Find where the given text appears and provide that cell's center as (X, Y) coordinate. 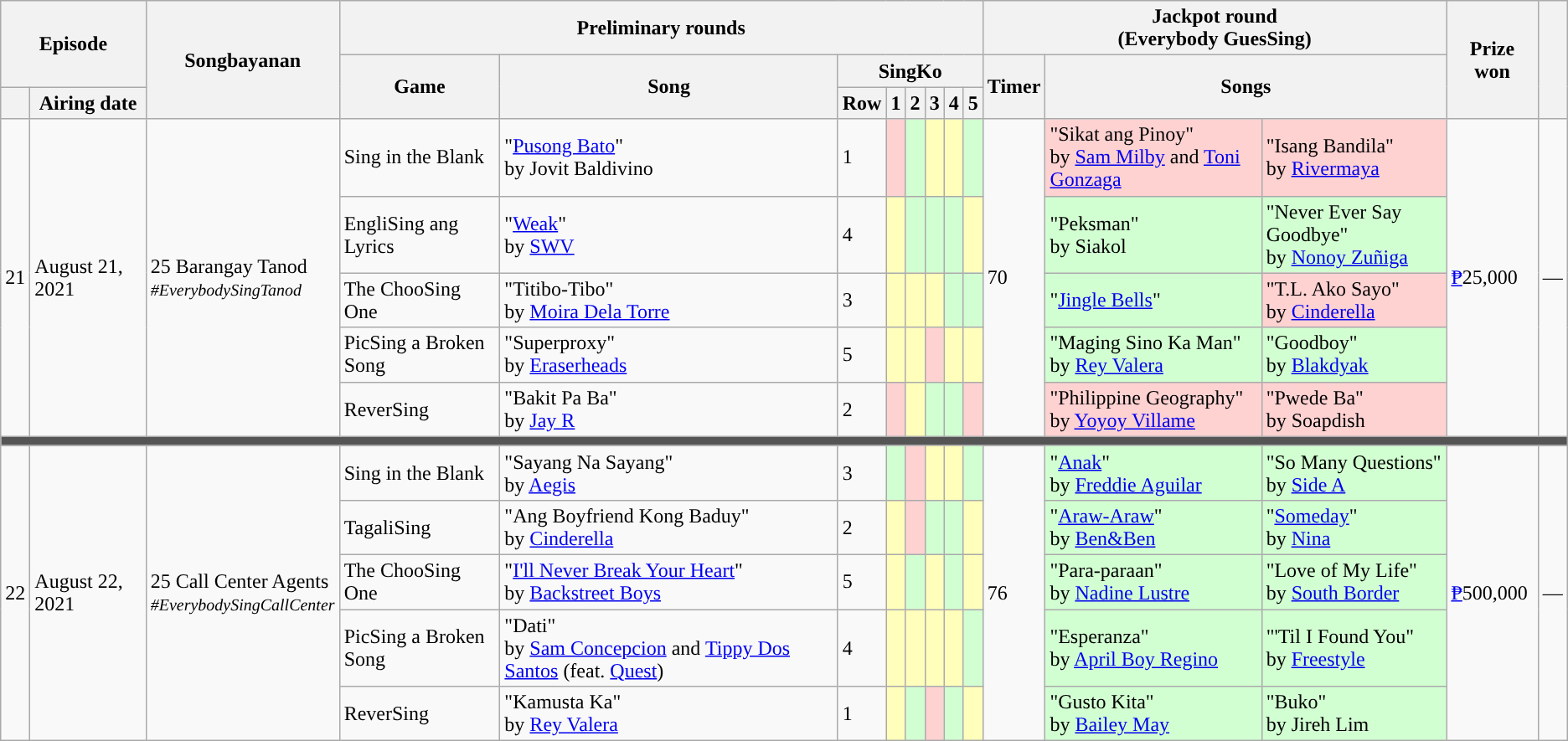
"Ang Boyfriend Kong Baduy"by Cinderella (668, 527)
"Titibo-Tibo"by Moira Dela Torre (668, 300)
TagaliSing (420, 527)
"Anak"by Freddie Aguilar (1153, 472)
₱25,000 (1493, 278)
"Buko"by Jireh Lim (1354, 713)
August 22, 2021 (88, 593)
"Esperanza"by April Boy Regino (1153, 648)
Episode (74, 44)
"Para-paraan"by Nadine Lustre (1153, 581)
Timer (1014, 87)
"Weak"by SWV (668, 234)
Preliminary rounds (661, 28)
70 (1014, 278)
"Never Ever Say Goodbye"by Nonoy Zuñiga (1354, 234)
Game (420, 87)
SingKo (910, 71)
76 (1014, 593)
"So Many Questions"by Side A (1354, 472)
"Pusong Bato"by Jovit Baldivino (668, 157)
"Love of My Life" by South Border (1354, 581)
Songbayanan (243, 60)
"Araw-Araw"by Ben&Ben (1153, 527)
"Philippine Geography"by Yoyoy Villame (1153, 409)
Row (862, 103)
"'Til I Found You"by Freestyle (1354, 648)
"Pwede Ba"by Soapdish (1354, 409)
"Someday"by Nina (1354, 527)
"T.L. Ako Sayo"by Cinderella (1354, 300)
"Jingle Bells" (1153, 300)
"I'll Never Break Your Heart"by Backstreet Boys (668, 581)
"Maging Sino Ka Man"by Rey Valera (1153, 355)
Songs (1246, 87)
"Sayang Na Sayang"by Aegis (668, 472)
Airing date (88, 103)
₱500,000 (1493, 593)
Prize won (1493, 60)
"Isang Bandila"by Rivermaya (1354, 157)
25 Call Center Agents#EverybodySingCallCenter (243, 593)
"Gusto Kita"by Bailey May (1153, 713)
Jackpot round(Everybody GuesSing) (1215, 28)
"Peksman"by Siakol (1153, 234)
"Bakit Pa Ba"by Jay R (668, 409)
25 Barangay Tanod#EverybodySingTanod (243, 278)
August 21, 2021 (88, 278)
21 (15, 278)
Song (668, 87)
EngliSing ang Lyrics (420, 234)
"Goodboy"by Blakdyak (1354, 355)
"Superproxy"by Eraserheads (668, 355)
"Kamusta Ka"by Rey Valera (668, 713)
"Dati"by Sam Concepcion and Tippy Dos Santos (feat. Quest) (668, 648)
"Sikat ang Pinoy"by Sam Milby and Toni Gonzaga (1153, 157)
22 (15, 593)
